Output the [X, Y] coordinate of the center of the cell containing the given text.  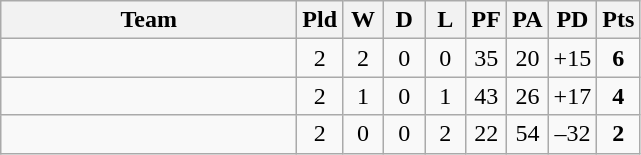
PD [572, 20]
6 [618, 58]
D [404, 20]
Pld [320, 20]
Team [149, 20]
22 [486, 134]
4 [618, 96]
54 [528, 134]
35 [486, 58]
26 [528, 96]
PA [528, 20]
20 [528, 58]
PF [486, 20]
–32 [572, 134]
+17 [572, 96]
Pts [618, 20]
L [446, 20]
43 [486, 96]
+15 [572, 58]
W [364, 20]
